Output the (x, y) coordinate of the center of the cell containing the given text.  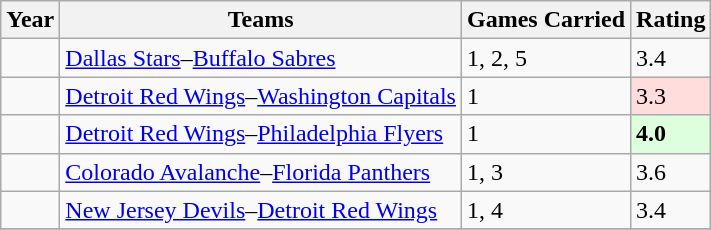
Detroit Red Wings–Philadelphia Flyers (261, 134)
3.6 (671, 172)
3.3 (671, 96)
Detroit Red Wings–Washington Capitals (261, 96)
Teams (261, 20)
1, 3 (546, 172)
New Jersey Devils–Detroit Red Wings (261, 210)
Year (30, 20)
Dallas Stars–Buffalo Sabres (261, 58)
1, 2, 5 (546, 58)
Games Carried (546, 20)
1, 4 (546, 210)
4.0 (671, 134)
Colorado Avalanche–Florida Panthers (261, 172)
Rating (671, 20)
